Identify which cell holds the provided text, then report its [X, Y] central coordinate. 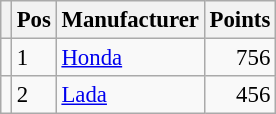
756 [240, 58]
456 [240, 95]
2 [34, 95]
Manufacturer [130, 20]
Pos [34, 20]
Points [240, 20]
Lada [130, 95]
Honda [130, 58]
1 [34, 58]
